Locate the cell with the specified text and output its (x, y) center coordinate. 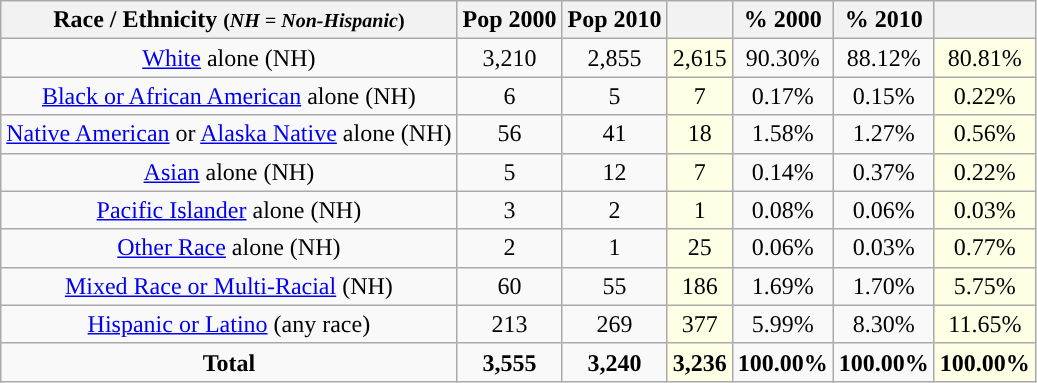
3,555 (510, 362)
0.14% (782, 172)
25 (700, 248)
Race / Ethnicity (NH = Non-Hispanic) (229, 20)
1.70% (884, 286)
White alone (NH) (229, 58)
55 (614, 286)
12 (614, 172)
41 (614, 134)
Hispanic or Latino (any race) (229, 324)
18 (700, 134)
3,236 (700, 362)
Asian alone (NH) (229, 172)
0.77% (984, 248)
1.69% (782, 286)
377 (700, 324)
90.30% (782, 58)
Other Race alone (NH) (229, 248)
6 (510, 96)
1.58% (782, 134)
0.56% (984, 134)
% 2000 (782, 20)
Black or African American alone (NH) (229, 96)
56 (510, 134)
186 (700, 286)
8.30% (884, 324)
3,210 (510, 58)
88.12% (884, 58)
3 (510, 210)
0.17% (782, 96)
% 2010 (884, 20)
Mixed Race or Multi-Racial (NH) (229, 286)
Pop 2000 (510, 20)
2,855 (614, 58)
1.27% (884, 134)
Total (229, 362)
Pacific Islander alone (NH) (229, 210)
0.37% (884, 172)
3,240 (614, 362)
80.81% (984, 58)
5.99% (782, 324)
213 (510, 324)
0.15% (884, 96)
Native American or Alaska Native alone (NH) (229, 134)
0.08% (782, 210)
11.65% (984, 324)
2,615 (700, 58)
Pop 2010 (614, 20)
269 (614, 324)
5.75% (984, 286)
60 (510, 286)
